Provide the [X, Y] coordinate of the cell's center where the given text is located.  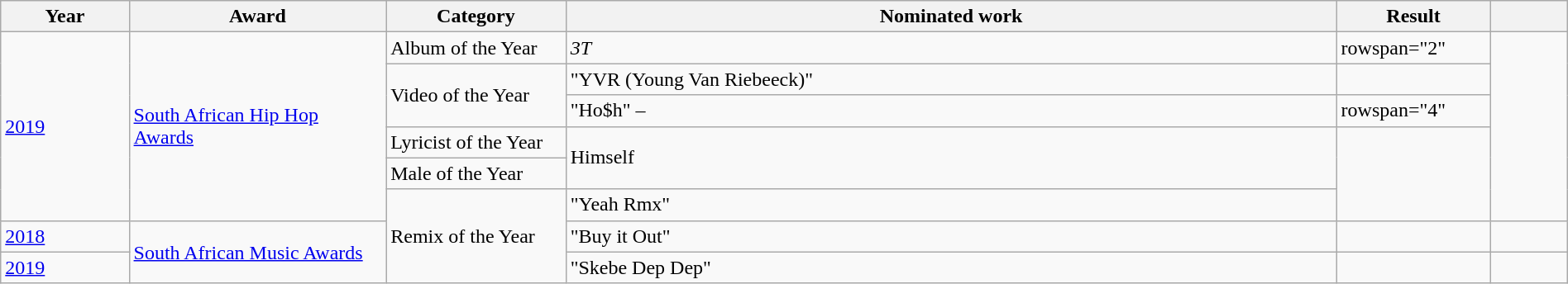
Male of the Year [476, 173]
"Ho$h" – [951, 111]
Himself [951, 158]
Lyricist of the Year [476, 142]
Year [65, 17]
Award [258, 17]
South African Hip Hop Awards [258, 126]
rowspan="4" [1413, 111]
Album of the Year [476, 48]
Category [476, 17]
Remix of the Year [476, 236]
2018 [65, 236]
"Skebe Dep Dep" [951, 267]
Nominated work [951, 17]
Video of the Year [476, 95]
South African Music Awards [258, 252]
rowspan="2" [1413, 48]
"Yeah Rmx" [951, 205]
3T [951, 48]
Result [1413, 17]
"YVR (Young Van Riebeeck)" [951, 79]
"Buy it Out" [951, 236]
